Detect which cell encompasses the target text, then output its (X, Y) center coordinate. 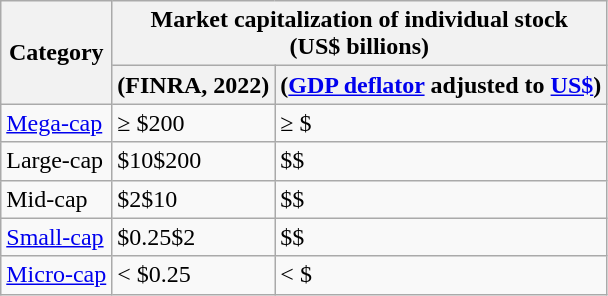
< $0.25 (194, 275)
$0.25$2 (194, 237)
Market capitalization of individual stock(US$ billions) (360, 34)
Large-cap (56, 161)
Mega-cap (56, 123)
(FINRA, 2022) (194, 85)
(GDP deflator adjusted to US$) (441, 85)
≥ $ (441, 123)
Micro-cap (56, 275)
≥ $200 (194, 123)
$10$200 (194, 161)
$2$10 (194, 199)
Small-cap (56, 237)
Category (56, 52)
< $ (441, 275)
Mid-cap (56, 199)
